Determine the [x, y] coordinate at the center of the cell enclosing the given text.  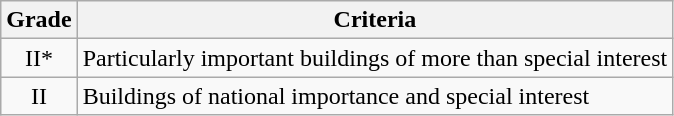
II* [39, 58]
Criteria [375, 20]
II [39, 96]
Buildings of national importance and special interest [375, 96]
Grade [39, 20]
Particularly important buildings of more than special interest [375, 58]
